Output the (X, Y) coordinate of the center of the cell containing the given text.  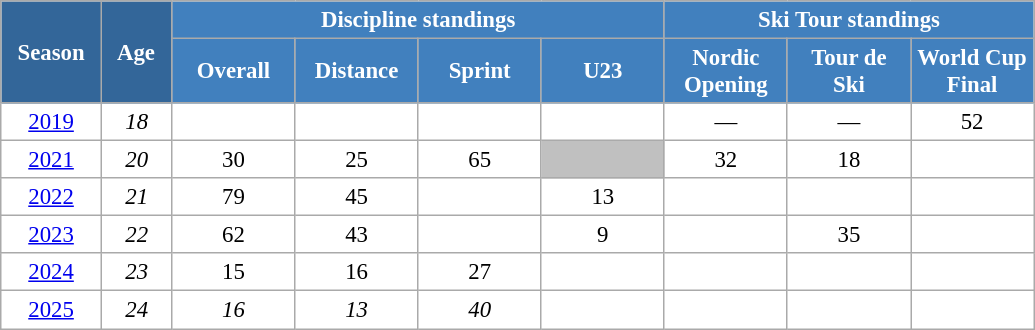
79 (234, 197)
Sprint (480, 72)
2024 (52, 273)
35 (848, 235)
25 (356, 160)
NordicOpening (726, 72)
52 (972, 122)
U23 (602, 72)
40 (480, 310)
Overall (234, 72)
World CupFinal (972, 72)
Season (52, 52)
24 (136, 310)
Tour deSki (848, 72)
2025 (52, 310)
32 (726, 160)
2023 (52, 235)
20 (136, 160)
43 (356, 235)
2021 (52, 160)
30 (234, 160)
Distance (356, 72)
9 (602, 235)
2019 (52, 122)
45 (356, 197)
Discipline standings (418, 20)
65 (480, 160)
Ski Tour standings (848, 20)
2022 (52, 197)
22 (136, 235)
27 (480, 273)
62 (234, 235)
21 (136, 197)
15 (234, 273)
Age (136, 52)
23 (136, 273)
